Return the [X, Y] coordinate for the center point of the cell that contains the specified text.  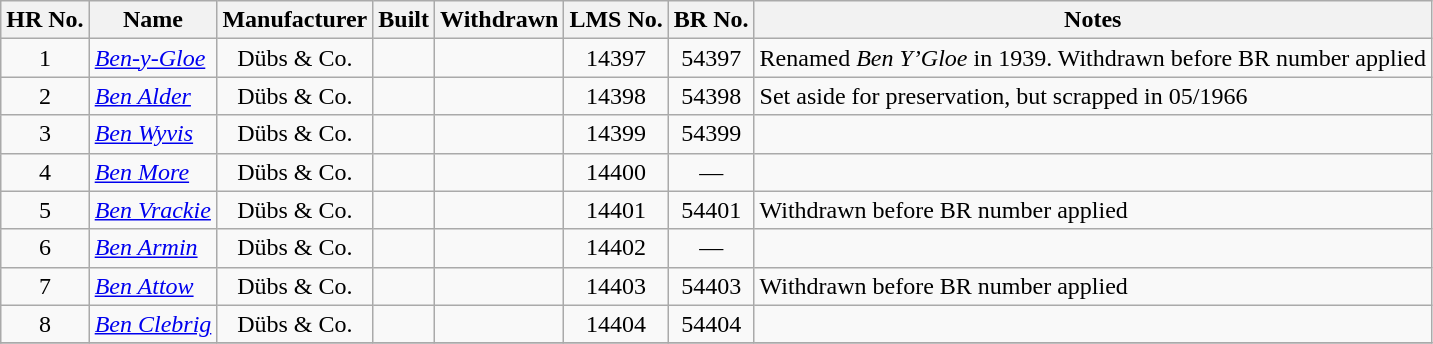
14399 [616, 134]
54401 [711, 210]
54404 [711, 324]
Manufacturer [295, 20]
LMS No. [616, 20]
14398 [616, 96]
54397 [711, 58]
4 [45, 172]
14401 [616, 210]
5 [45, 210]
1 [45, 58]
54399 [711, 134]
Ben Clebrig [153, 324]
Renamed Ben Y’Gloe in 1939. Withdrawn before BR number applied [1093, 58]
Ben Attow [153, 286]
Built [404, 20]
14397 [616, 58]
Ben Wyvis [153, 134]
Notes [1093, 20]
14404 [616, 324]
54398 [711, 96]
Name [153, 20]
14400 [616, 172]
HR No. [45, 20]
2 [45, 96]
54403 [711, 286]
14402 [616, 248]
14403 [616, 286]
Ben More [153, 172]
Set aside for preservation, but scrapped in 05/1966 [1093, 96]
8 [45, 324]
Ben Vrackie [153, 210]
Withdrawn [500, 20]
6 [45, 248]
BR No. [711, 20]
Ben-y-Gloe [153, 58]
3 [45, 134]
Ben Alder [153, 96]
7 [45, 286]
Ben Armin [153, 248]
